Capture the cell that displays the provided text and extract its [X, Y] central coordinate. 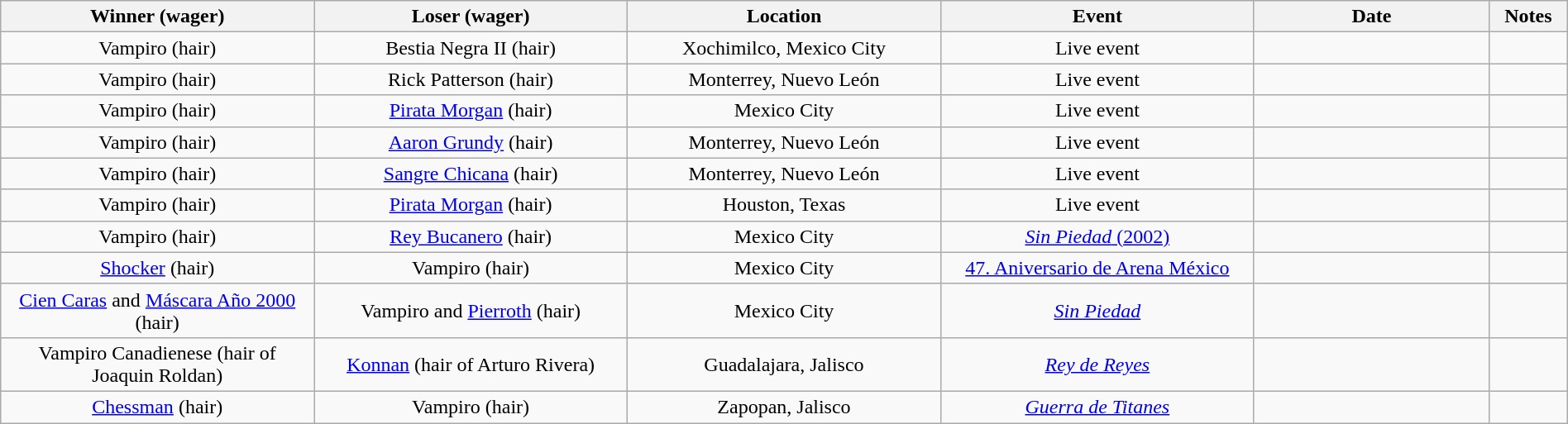
Houston, Texas [784, 205]
Sin Piedad [1097, 311]
Vampiro Canadienese (hair of Joaquin Roldan) [157, 364]
Event [1097, 17]
Notes [1528, 17]
Chessman (hair) [157, 407]
Bestia Negra II (hair) [471, 48]
Guerra de Titanes [1097, 407]
Rey Bucanero (hair) [471, 236]
Sangre Chicana (hair) [471, 174]
Guadalajara, Jalisco [784, 364]
Aaron Grundy (hair) [471, 142]
Cien Caras and Máscara Año 2000 (hair) [157, 311]
Zapopan, Jalisco [784, 407]
Rick Patterson (hair) [471, 79]
Sin Piedad (2002) [1097, 236]
Xochimilco, Mexico City [784, 48]
Date [1371, 17]
Vampiro and Pierroth (hair) [471, 311]
Loser (wager) [471, 17]
47. Aniversario de Arena México [1097, 268]
Winner (wager) [157, 17]
Shocker (hair) [157, 268]
Konnan (hair of Arturo Rivera) [471, 364]
Rey de Reyes [1097, 364]
Location [784, 17]
